Extract the [X, Y] coordinate from the center of the cell holding the provided text.  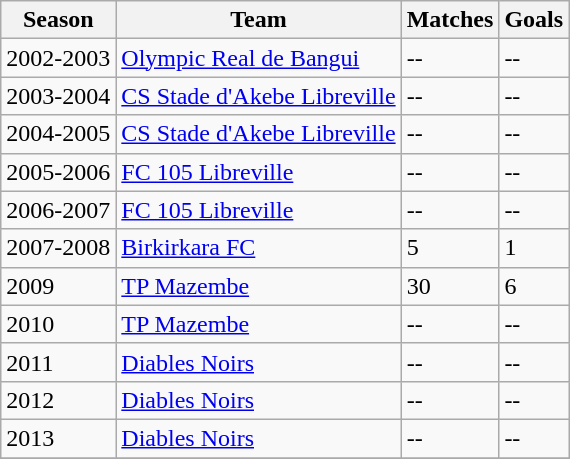
2010 [58, 324]
6 [534, 286]
2004-2005 [58, 134]
1 [534, 248]
2003-2004 [58, 96]
Season [58, 20]
30 [450, 286]
2006-2007 [58, 210]
5 [450, 248]
2011 [58, 362]
2012 [58, 400]
Matches [450, 20]
2013 [58, 438]
Olympic Real de Bangui [258, 58]
2007-2008 [58, 248]
2002-2003 [58, 58]
Birkirkara FC [258, 248]
2009 [58, 286]
2005-2006 [58, 172]
Team [258, 20]
Goals [534, 20]
